Determine the [x, y] coordinate at the center of the cell enclosing the given text.  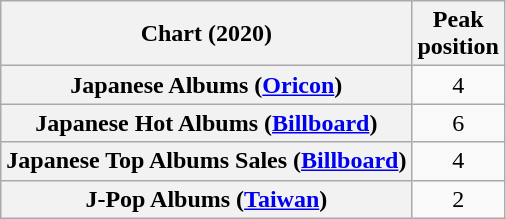
Japanese Hot Albums (Billboard) [206, 123]
Chart (2020) [206, 34]
2 [458, 199]
Japanese Albums (Oricon) [206, 85]
J-Pop Albums (Taiwan) [206, 199]
Peak position [458, 34]
6 [458, 123]
Japanese Top Albums Sales (Billboard) [206, 161]
